Return the (x, y) coordinate for the center point of the cell that contains the specified text.  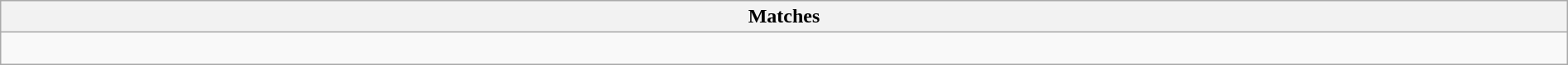
Matches (784, 17)
